Pinpoint the cell where the given text exists, returning its [x, y] midpoint coordinate. 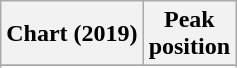
Chart (2019) [72, 34]
Peak position [189, 34]
